Search for the cell housing the specified text and yield its (X, Y) center coordinate. 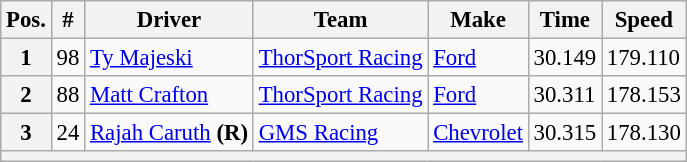
2 (26, 95)
Team (340, 20)
98 (68, 58)
Chevrolet (478, 133)
Ty Majeski (170, 58)
178.130 (644, 133)
30.315 (564, 133)
GMS Racing (340, 133)
# (68, 20)
24 (68, 133)
1 (26, 58)
Time (564, 20)
Driver (170, 20)
3 (26, 133)
Matt Crafton (170, 95)
Speed (644, 20)
88 (68, 95)
30.149 (564, 58)
178.153 (644, 95)
30.311 (564, 95)
Make (478, 20)
179.110 (644, 58)
Pos. (26, 20)
Rajah Caruth (R) (170, 133)
